For the text-containing cell, return its midpoint in (X, Y) coordinate format. 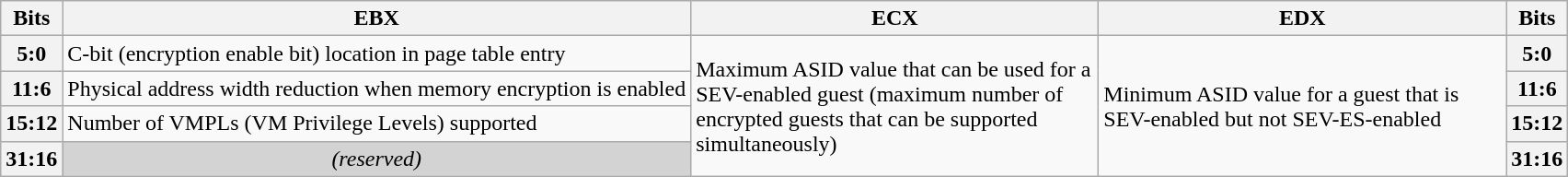
EDX (1303, 18)
Physical address width reduction when memory encryption is enabled (377, 88)
Number of VMPLs (VM Privilege Levels) supported (377, 124)
C-bit (encryption enable bit) location in page table entry (377, 53)
(reserved) (377, 159)
EBX (377, 18)
Maximum ASID value that can be used for a SEV-enabled guest (maximum number of encrypted guests that can be supported simultaneously) (894, 106)
Minimum ASID value for a guest that is SEV-enabled but not SEV-ES-enabled (1303, 106)
ECX (894, 18)
